Search for the cell housing the specified text and yield its [x, y] center coordinate. 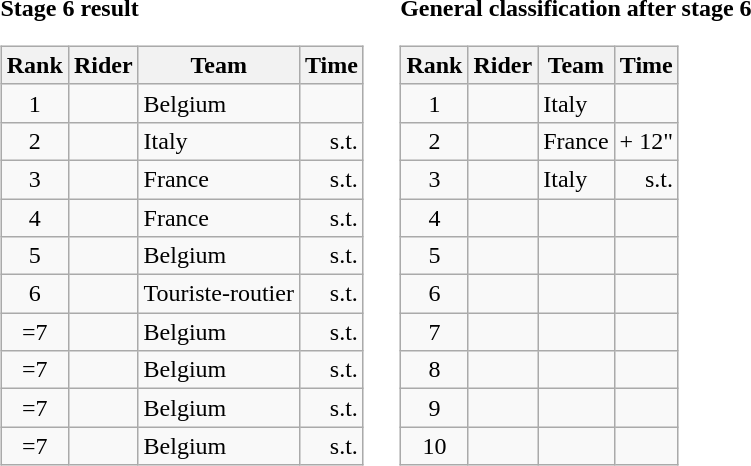
7 [434, 332]
+ 12" [646, 141]
10 [434, 446]
8 [434, 370]
Touriste-routier [218, 294]
9 [434, 408]
